Find where the given text appears and provide that cell's center as (x, y) coordinate. 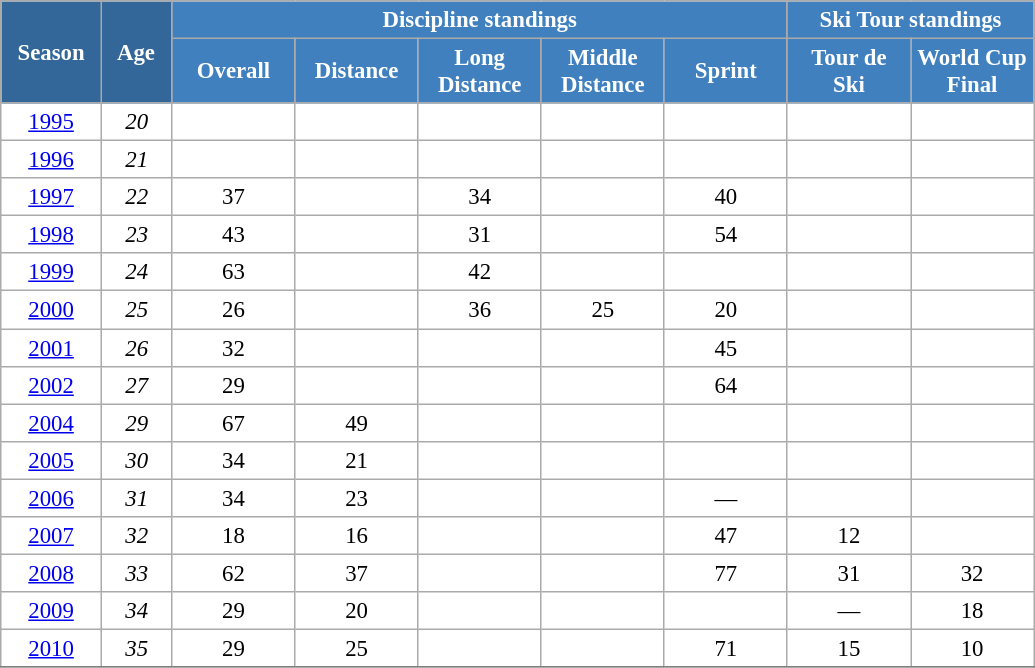
33 (136, 573)
12 (848, 536)
45 (726, 348)
49 (356, 423)
2010 (52, 648)
World CupFinal (972, 72)
40 (726, 197)
63 (234, 273)
27 (136, 385)
1999 (52, 273)
Discipline standings (480, 20)
2001 (52, 348)
62 (234, 573)
1997 (52, 197)
24 (136, 273)
Sprint (726, 72)
Age (136, 52)
1996 (52, 160)
71 (726, 648)
2007 (52, 536)
Ski Tour standings (910, 20)
Overall (234, 72)
2005 (52, 460)
67 (234, 423)
Middle Distance (602, 72)
2002 (52, 385)
Tour deSki (848, 72)
47 (726, 536)
2004 (52, 423)
42 (480, 273)
36 (480, 310)
2009 (52, 611)
64 (726, 385)
16 (356, 536)
2006 (52, 498)
1998 (52, 235)
15 (848, 648)
43 (234, 235)
30 (136, 460)
54 (726, 235)
2008 (52, 573)
2000 (52, 310)
35 (136, 648)
Long Distance (480, 72)
Distance (356, 72)
Season (52, 52)
1995 (52, 122)
10 (972, 648)
22 (136, 197)
77 (726, 573)
